Provide the [X, Y] coordinate of the cell's center where the given text is located.  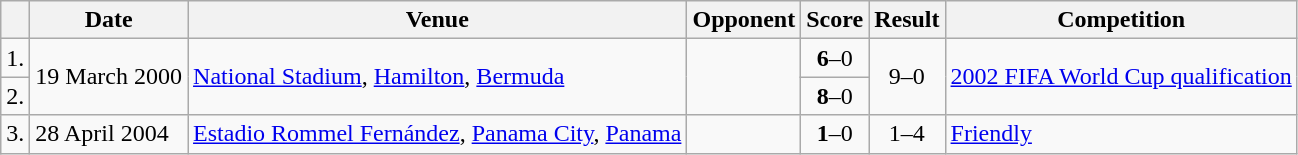
9–0 [907, 77]
8–0 [835, 96]
19 March 2000 [109, 77]
National Stadium, Hamilton, Bermuda [438, 77]
1. [16, 58]
1–0 [835, 134]
Friendly [1121, 134]
Result [907, 20]
3. [16, 134]
1–4 [907, 134]
6–0 [835, 58]
Venue [438, 20]
28 April 2004 [109, 134]
Date [109, 20]
2002 FIFA World Cup qualification [1121, 77]
Score [835, 20]
Competition [1121, 20]
2. [16, 96]
Opponent [744, 20]
Estadio Rommel Fernández, Panama City, Panama [438, 134]
